Determine the (X, Y) coordinate at the center of the cell enclosing the given text.  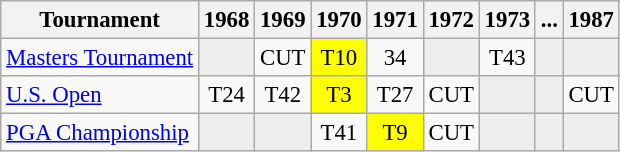
T3 (339, 95)
T42 (283, 95)
T43 (507, 58)
Tournament (100, 20)
T24 (227, 95)
1972 (451, 20)
1987 (591, 20)
34 (395, 58)
T10 (339, 58)
... (549, 20)
1968 (227, 20)
1969 (283, 20)
T41 (339, 133)
1971 (395, 20)
U.S. Open (100, 95)
T9 (395, 133)
PGA Championship (100, 133)
Masters Tournament (100, 58)
1970 (339, 20)
1973 (507, 20)
T27 (395, 95)
